Return the (x, y) coordinate for the center point of the cell that contains the specified text.  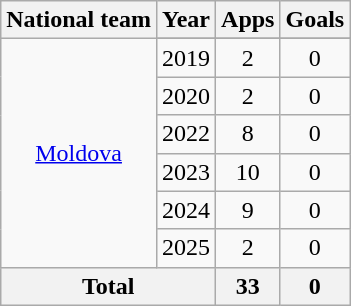
10 (248, 172)
2025 (186, 248)
2019 (186, 58)
2020 (186, 96)
Total (108, 286)
National team (79, 20)
Year (186, 20)
2022 (186, 134)
8 (248, 134)
Moldova (79, 153)
Goals (315, 20)
2023 (186, 172)
Apps (248, 20)
2024 (186, 210)
9 (248, 210)
33 (248, 286)
